Pinpoint the cell where the given text exists, returning its [x, y] midpoint coordinate. 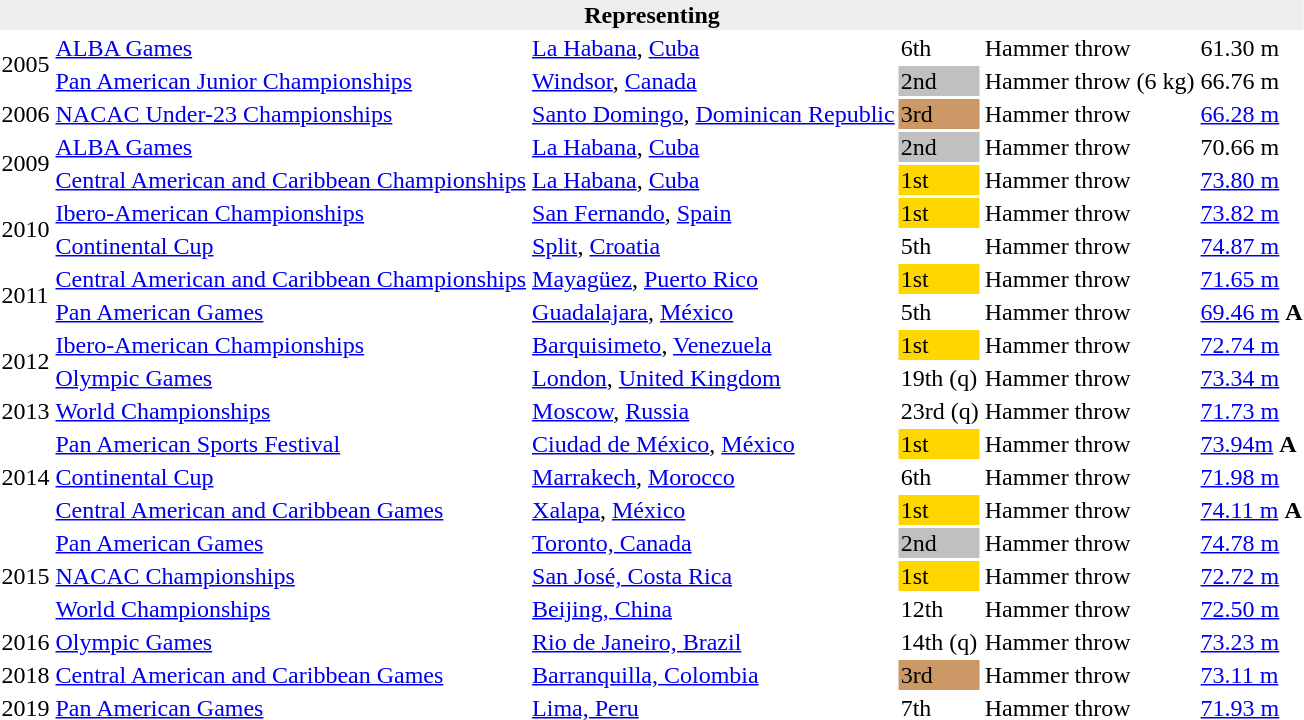
66.76 m [1252, 81]
14th (q) [940, 642]
2005 [26, 64]
61.30 m [1252, 48]
2012 [26, 362]
San Fernando, Spain [714, 213]
Xalapa, México [714, 510]
Rio de Janeiro, Brazil [714, 642]
Pan American Junior Championships [291, 81]
74.11 m A [1252, 510]
Mayagüez, Puerto Rico [714, 279]
London, United Kingdom [714, 378]
74.87 m [1252, 246]
19th (q) [940, 378]
74.78 m [1252, 543]
2011 [26, 296]
2016 [26, 642]
Pan American Sports Festival [291, 444]
73.34 m [1252, 378]
Representing [652, 15]
72.74 m [1252, 345]
72.72 m [1252, 576]
71.73 m [1252, 411]
Beijing, China [714, 609]
72.50 m [1252, 609]
Split, Croatia [714, 246]
73.80 m [1252, 180]
NACAC Under-23 Championships [291, 114]
2010 [26, 230]
Barquisimeto, Venezuela [714, 345]
70.66 m [1252, 147]
69.46 m A [1252, 312]
23rd (q) [940, 411]
73.11 m [1252, 675]
73.94m A [1252, 444]
2018 [26, 675]
Moscow, Russia [714, 411]
73.82 m [1252, 213]
2014 [26, 477]
Windsor, Canada [714, 81]
71.98 m [1252, 477]
2009 [26, 164]
San José, Costa Rica [714, 576]
Ciudad de México, México [714, 444]
12th [940, 609]
Hammer throw (6 kg) [1090, 81]
71.65 m [1252, 279]
2013 [26, 411]
Guadalajara, México [714, 312]
Barranquilla, Colombia [714, 675]
73.23 m [1252, 642]
Toronto, Canada [714, 543]
66.28 m [1252, 114]
Marrakech, Morocco [714, 477]
Santo Domingo, Dominican Republic [714, 114]
NACAC Championships [291, 576]
2006 [26, 114]
2015 [26, 576]
